Identify which cell holds the provided text, then report its (x, y) central coordinate. 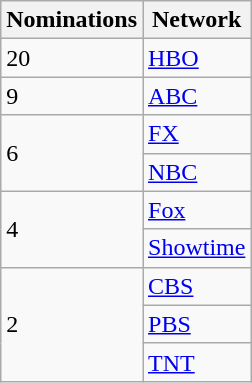
20 (72, 58)
FX (196, 134)
TNT (196, 362)
ABC (196, 96)
6 (72, 153)
Showtime (196, 248)
Network (196, 20)
9 (72, 96)
PBS (196, 324)
Nominations (72, 20)
2 (72, 324)
NBC (196, 172)
CBS (196, 286)
4 (72, 229)
HBO (196, 58)
Fox (196, 210)
